Pinpoint the cell where the given text exists, returning its (X, Y) midpoint coordinate. 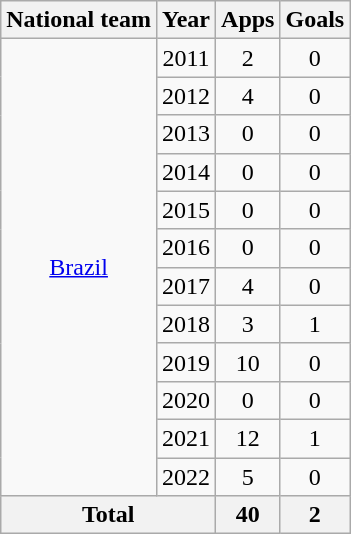
2016 (186, 248)
National team (79, 20)
40 (248, 515)
2021 (186, 438)
Year (186, 20)
2015 (186, 210)
5 (248, 477)
Total (108, 515)
2019 (186, 362)
10 (248, 362)
2018 (186, 324)
12 (248, 438)
2020 (186, 400)
Brazil (79, 268)
Goals (315, 20)
2022 (186, 477)
2011 (186, 58)
2012 (186, 96)
2013 (186, 134)
2014 (186, 172)
3 (248, 324)
Apps (248, 20)
2017 (186, 286)
